Pinpoint the cell where the given text exists, returning its [x, y] midpoint coordinate. 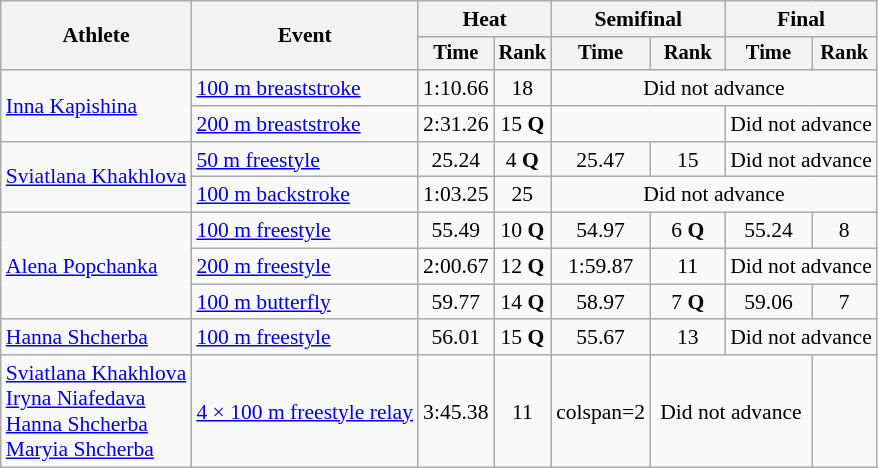
12 Q [523, 267]
55.49 [456, 231]
13 [688, 338]
100 m breaststroke [304, 88]
58.97 [600, 302]
25.47 [600, 160]
colspan=2 [600, 411]
Alena Popchanka [96, 266]
7 [844, 302]
6 Q [688, 231]
4 Q [523, 160]
25.24 [456, 160]
15 [688, 160]
59.77 [456, 302]
56.01 [456, 338]
7 Q [688, 302]
55.67 [600, 338]
55.24 [768, 231]
14 Q [523, 302]
2:31.26 [456, 124]
Heat [484, 19]
54.97 [600, 231]
Hanna Shcherba [96, 338]
Final [801, 19]
59.06 [768, 302]
50 m freestyle [304, 160]
Semifinal [638, 19]
1:59.87 [600, 267]
Sviatlana KhakhlovaIryna NiafedavaHanna ShcherbaMaryia Shcherba [96, 411]
Sviatlana Khakhlova [96, 178]
1:10.66 [456, 88]
Athlete [96, 36]
100 m butterfly [304, 302]
Inna Kapishina [96, 106]
2:00.67 [456, 267]
3:45.38 [456, 411]
100 m backstroke [304, 195]
1:03.25 [456, 195]
25 [523, 195]
200 m freestyle [304, 267]
18 [523, 88]
8 [844, 231]
200 m breaststroke [304, 124]
Event [304, 36]
4 × 100 m freestyle relay [304, 411]
10 Q [523, 231]
